From the cell containing the given text, extract its center point as [X, Y] coordinate. 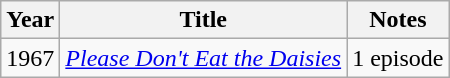
Title [204, 20]
Notes [398, 20]
1967 [30, 58]
1 episode [398, 58]
Year [30, 20]
Please Don't Eat the Daisies [204, 58]
